Detect which cell encompasses the target text, then output its [x, y] center coordinate. 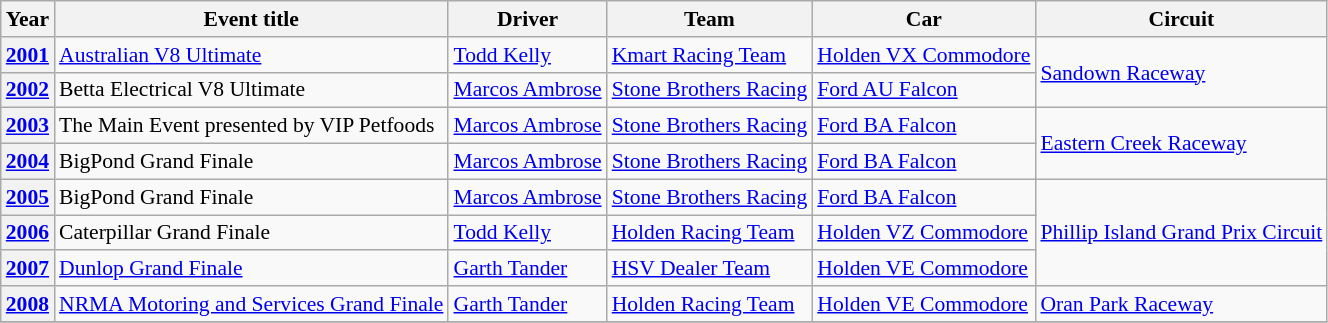
Team [710, 19]
HSV Dealer Team [710, 269]
2002 [28, 90]
Sandown Raceway [1181, 72]
Year [28, 19]
2008 [28, 304]
Driver [527, 19]
Eastern Creek Raceway [1181, 144]
2005 [28, 197]
The Main Event presented by VIP Petfoods [251, 126]
Car [924, 19]
Oran Park Raceway [1181, 304]
2007 [28, 269]
Ford AU Falcon [924, 90]
Kmart Racing Team [710, 55]
NRMA Motoring and Services Grand Finale [251, 304]
Holden VX Commodore [924, 55]
Australian V8 Ultimate [251, 55]
Event title [251, 19]
Circuit [1181, 19]
Betta Electrical V8 Ultimate [251, 90]
2006 [28, 233]
Caterpillar Grand Finale [251, 233]
Phillip Island Grand Prix Circuit [1181, 232]
2004 [28, 162]
2003 [28, 126]
Dunlop Grand Finale [251, 269]
Holden VZ Commodore [924, 233]
2001 [28, 55]
